Extract the [x, y] coordinate from the center of the cell holding the provided text.  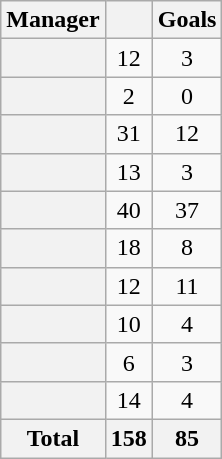
Total [53, 438]
31 [128, 134]
158 [128, 438]
0 [187, 96]
85 [187, 438]
10 [128, 324]
37 [187, 210]
13 [128, 172]
18 [128, 248]
6 [128, 362]
Manager [53, 20]
14 [128, 400]
11 [187, 286]
8 [187, 248]
Goals [187, 20]
2 [128, 96]
40 [128, 210]
